Extract the [x, y] coordinate from the center of the cell holding the provided text.  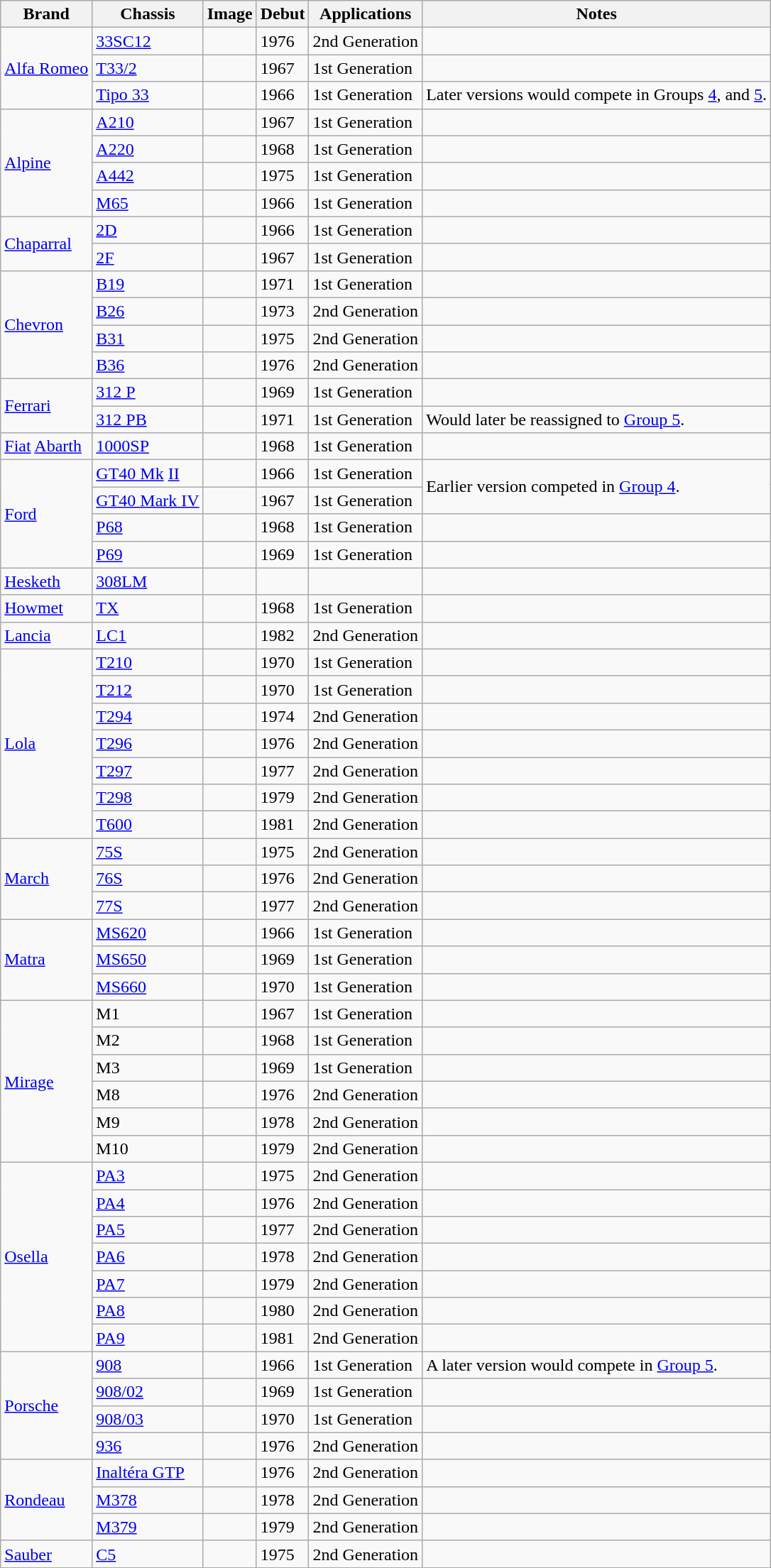
MS660 [148, 987]
GT40 Mark IV [148, 500]
M65 [148, 203]
Hesketh [47, 581]
GT40 Mk II [148, 473]
Alpine [47, 163]
TX [148, 608]
Osella [47, 1256]
Notes [596, 14]
Would later be reassigned to Group 5. [596, 420]
T210 [148, 662]
Applications [366, 14]
Rondeau [47, 1500]
A442 [148, 176]
Chassis [148, 14]
Brand [47, 14]
T212 [148, 689]
March [47, 879]
Mirage [47, 1081]
M8 [148, 1095]
PA6 [148, 1257]
M378 [148, 1500]
312 P [148, 393]
B36 [148, 366]
C5 [148, 1554]
T297 [148, 770]
P68 [148, 527]
Chaparral [47, 243]
1000SP [148, 446]
Porsche [47, 1405]
PA8 [148, 1311]
T294 [148, 716]
PA3 [148, 1175]
LC1 [148, 635]
A220 [148, 149]
1982 [283, 635]
B19 [148, 284]
Debut [283, 14]
1974 [283, 716]
908 [148, 1365]
2D [148, 230]
PA7 [148, 1284]
Lancia [47, 635]
A210 [148, 122]
908/03 [148, 1419]
Chevron [47, 324]
M3 [148, 1068]
M10 [148, 1148]
Earlier version competed in Group 4. [596, 487]
1973 [283, 311]
MS650 [148, 960]
75S [148, 852]
P69 [148, 554]
T298 [148, 798]
936 [148, 1446]
Later versions would compete in Groups 4, and 5. [596, 95]
Lola [47, 743]
Ford [47, 514]
PA5 [148, 1230]
M379 [148, 1527]
Sauber [47, 1554]
Fiat Abarth [47, 446]
312 PB [148, 420]
M1 [148, 1014]
Inaltéra GTP [148, 1473]
Howmet [47, 608]
33SC12 [148, 41]
T296 [148, 743]
1980 [283, 1311]
M2 [148, 1041]
PA9 [148, 1338]
Ferrari [47, 406]
77S [148, 906]
B26 [148, 311]
MS620 [148, 933]
T600 [148, 825]
308LM [148, 581]
908/02 [148, 1392]
B31 [148, 339]
76S [148, 879]
Tipo 33 [148, 95]
PA4 [148, 1203]
T33/2 [148, 68]
Image [230, 14]
A later version would compete in Group 5. [596, 1365]
2F [148, 257]
Alfa Romeo [47, 68]
Matra [47, 960]
M9 [148, 1122]
